For the text-containing cell, return its midpoint in (x, y) coordinate format. 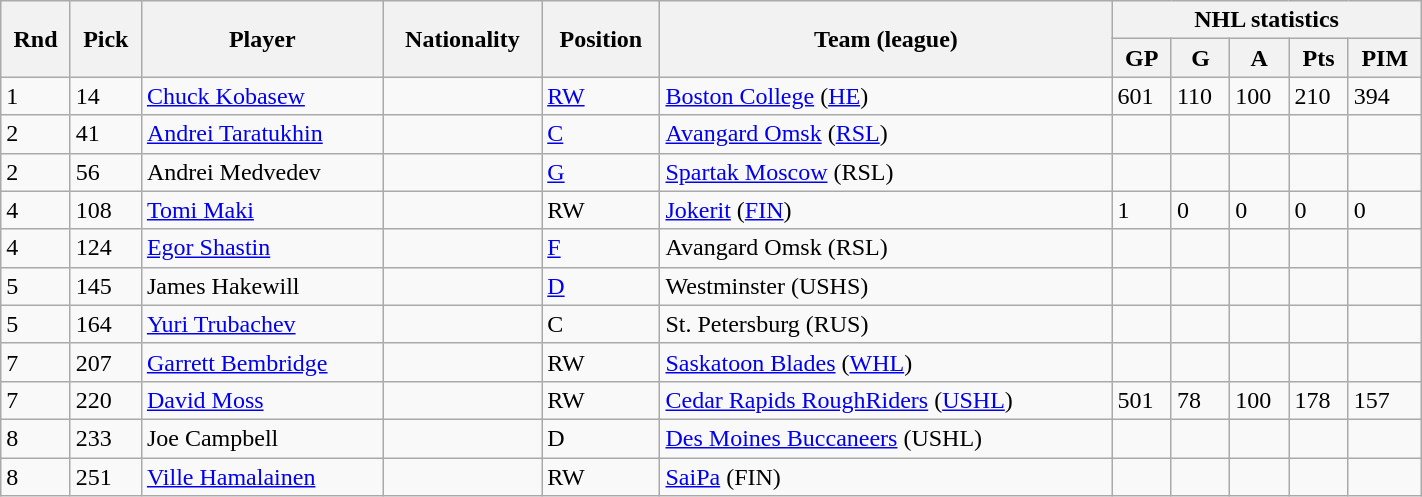
Nationality (462, 39)
GP (1142, 58)
124 (106, 248)
207 (106, 362)
501 (1142, 400)
220 (106, 400)
Westminster (USHS) (886, 286)
Saskatoon Blades (WHL) (886, 362)
Spartak Moscow (RSL) (886, 172)
210 (1318, 96)
178 (1318, 400)
Team (league) (886, 39)
56 (106, 172)
Player (262, 39)
Jokerit (FIN) (886, 210)
F (601, 248)
Chuck Kobasew (262, 96)
Position (601, 39)
Andrei Medvedev (262, 172)
108 (106, 210)
Yuri Trubachev (262, 324)
164 (106, 324)
251 (106, 477)
41 (106, 134)
Egor Shastin (262, 248)
110 (1200, 96)
Pick (106, 39)
394 (1384, 96)
Ville Hamalainen (262, 477)
Andrei Taratukhin (262, 134)
78 (1200, 400)
Boston College (HE) (886, 96)
SaiPa (FIN) (886, 477)
David Moss (262, 400)
James Hakewill (262, 286)
145 (106, 286)
Joe Campbell (262, 438)
Cedar Rapids RoughRiders (USHL) (886, 400)
Rnd (36, 39)
Des Moines Buccaneers (USHL) (886, 438)
Tomi Maki (262, 210)
A (1260, 58)
Garrett Bembridge (262, 362)
157 (1384, 400)
PIM (1384, 58)
233 (106, 438)
NHL statistics (1266, 20)
Pts (1318, 58)
601 (1142, 96)
St. Petersburg (RUS) (886, 324)
14 (106, 96)
